Return the [x, y] coordinate for the center point of the cell that contains the specified text.  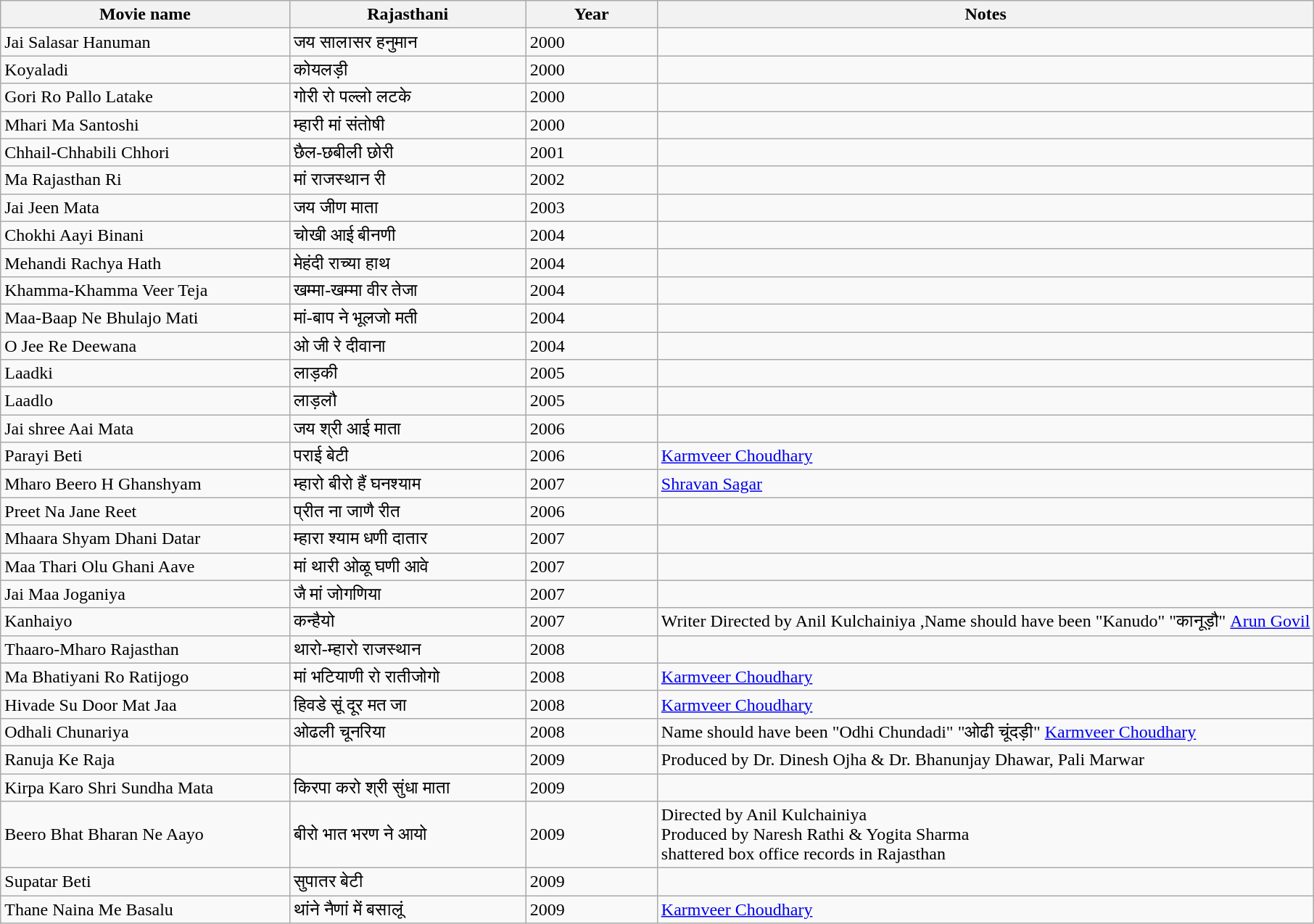
मां भटियाणी रो रातीजोगो [408, 677]
कन्हैयो [408, 622]
Ma Rajasthan Ri [145, 180]
पराई बेटी [408, 456]
मेहंदी राच्या हाथ [408, 263]
Gori Ro Pallo Latake [145, 97]
गोरी रो पल्लो लटके [408, 97]
प्रीत ना जाणै रीत [408, 511]
Koyaladi [145, 70]
Khamma-Khamma Veer Teja [145, 290]
Kanhaiyo [145, 622]
जय सालासर हनुमान [408, 42]
Thane Naina Me Basalu [145, 909]
मां-बाप ने भूलजो मती [408, 318]
Maa-Baap Ne Bhulajo Mati [145, 318]
लाड़की [408, 374]
Jai Jeen Mata [145, 207]
Directed by Anil KulchainiyaProduced by Naresh Rathi & Yogita Sharmashattered box office records in Rajasthan [985, 835]
Ranuja Ke Raja [145, 759]
हिवडे सूं दूर मत जा [408, 704]
Mhari Ma Santoshi [145, 125]
थांने नैणां में बसालूं [408, 909]
Rajasthani [408, 15]
खम्मा-खम्मा वीर तेजा [408, 290]
म्हारो बीरो हैं घनश्याम [408, 484]
Jai Maa Joganiya [145, 594]
बीरो भात भरण ने आयो [408, 835]
2002 [592, 180]
Supatar Beti [145, 882]
Thaaro-Mharo Rajasthan [145, 649]
छैल-छबीली छोरी [408, 152]
Year [592, 15]
O Jee Re Deewana [145, 346]
म्हारी मां संतोषी [408, 125]
Jai shree Aai Mata [145, 429]
Hivade Su Door Mat Jaa [145, 704]
2001 [592, 152]
Chokhi Aayi Binani [145, 235]
Mharo Beero H Ghanshyam [145, 484]
ओढली चूनरिया [408, 732]
कोयलड़ी [408, 70]
Laadki [145, 374]
Shravan Sagar [985, 484]
लाड़लौ [408, 401]
Jai Salasar Hanuman [145, 42]
Beero Bhat Bharan Ne Aayo [145, 835]
Produced by Dr. Dinesh Ojha & Dr. Bhanunjay Dhawar, Pali Marwar [985, 759]
Maa Thari Olu Ghani Aave [145, 566]
म्हारा श्याम धणी दातार [408, 539]
Kirpa Karo Shri Sundha Mata [145, 787]
जै मां जोगणिया [408, 594]
सुपातर बेटी [408, 882]
जय श्री आई माता [408, 429]
चोखी आई बीनणी [408, 235]
किरपा करो श्री सुंधा माता [408, 787]
Preet Na Jane Reet [145, 511]
Parayi Beti [145, 456]
Writer Directed by Anil Kulchainiya ,Name should have been "Kanudo" "कानूड़ौ" Arun Govil [985, 622]
थारो-म्हारो राजस्थान [408, 649]
मां थारी ओळू घणी आवे [408, 566]
Notes [985, 15]
2003 [592, 207]
Name should have been "Odhi Chundadi" "ओढी चूंदड़ी" Karmveer Choudhary [985, 732]
जय जीण माता [408, 207]
Chhail-Chhabili Chhori [145, 152]
Laadlo [145, 401]
Ma Bhatiyani Ro Ratijogo [145, 677]
Mhaara Shyam Dhani Datar [145, 539]
Odhali Chunariya [145, 732]
Mehandi Rachya Hath [145, 263]
ओ जी रे दीवाना [408, 346]
Movie name [145, 15]
मां राजस्थान री [408, 180]
